Locate the cell with the specified text and output its (x, y) center coordinate. 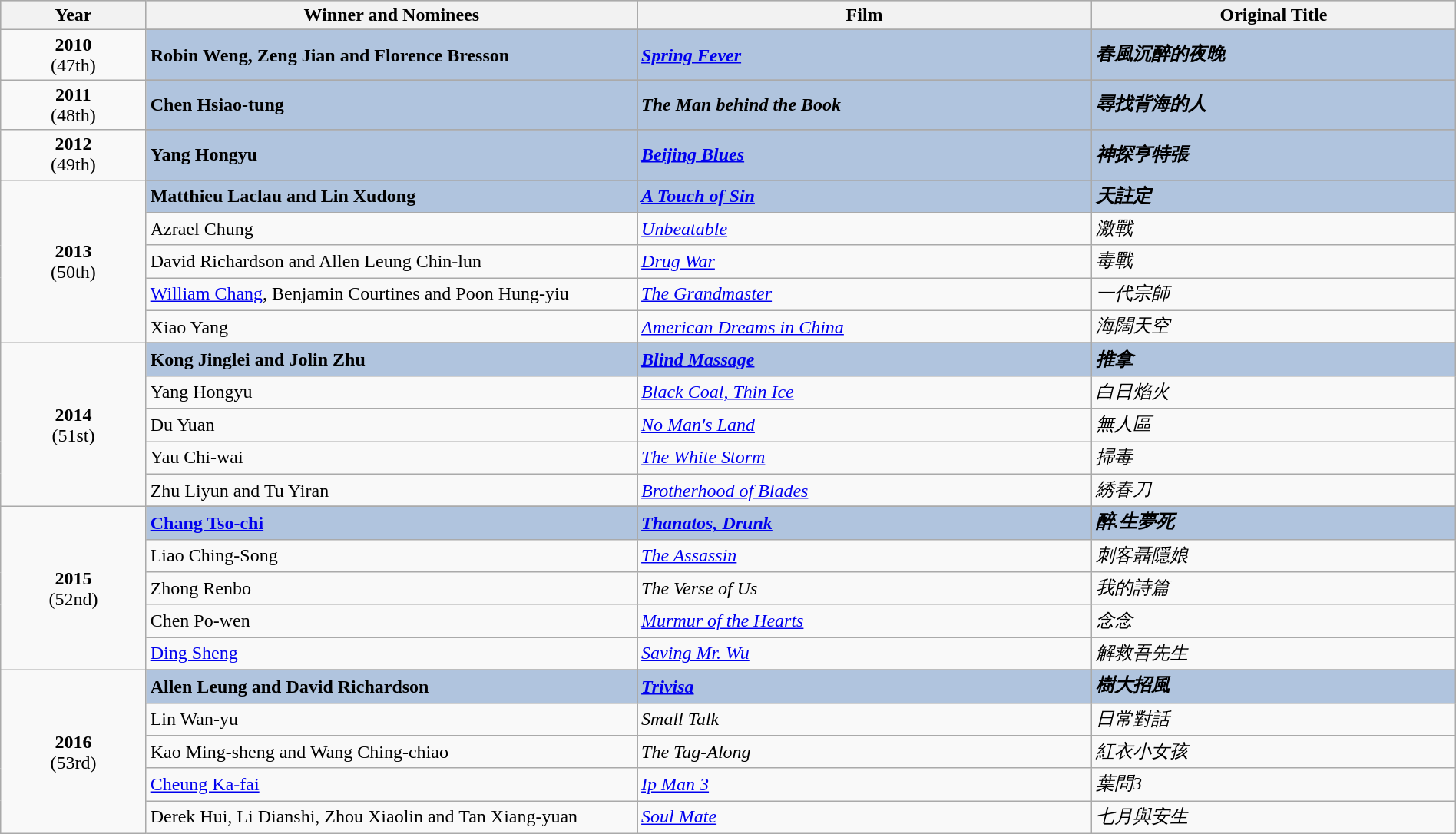
Spring Fever (865, 55)
激戰 (1274, 229)
2011(48th) (74, 104)
Blind Massage (865, 359)
Original Title (1274, 15)
刺客聶隱娘 (1274, 556)
Zhong Renbo (392, 588)
一代宗師 (1274, 295)
推拿 (1274, 359)
William Chang, Benjamin Courtines and Poon Hung-yiu (392, 295)
Derek Hui, Li Dianshi, Zhou Xiaolin and Tan Xiang-yuan (392, 817)
Azrael Chung (392, 229)
No Man's Land (865, 425)
Zhu Liyun and Tu Yiran (392, 490)
2016(53rd) (74, 751)
念念 (1274, 621)
The Man behind the Book (865, 104)
Ding Sheng (392, 654)
掃毒 (1274, 458)
尋找背海的人 (1274, 104)
Chen Po-wen (392, 621)
Saving Mr. Wu (865, 654)
春風沉醉的夜晚 (1274, 55)
Winner and Nominees (392, 15)
Soul Mate (865, 817)
Chen Hsiao-tung (392, 104)
海闊天空 (1274, 327)
Film (865, 15)
Kao Ming-sheng and Wang Ching-chiao (392, 753)
2014(51st) (74, 425)
Robin Weng, Zeng Jian and Florence Bresson (392, 55)
Thanatos, Drunk (865, 524)
天註定 (1274, 197)
我的詩篇 (1274, 588)
A Touch of Sin (865, 197)
American Dreams in China (865, 327)
Ip Man 3 (865, 785)
Chang Tso-chi (392, 524)
七月與安生 (1274, 817)
Yau Chi-wai (392, 458)
Liao Ching-Song (392, 556)
Xiao Yang (392, 327)
Lin Wan-yu (392, 719)
Trivisa (865, 687)
2013(50th) (74, 261)
紅衣小女孩 (1274, 753)
Allen Leung and David Richardson (392, 687)
2015(52nd) (74, 588)
醉.生夢死 (1274, 524)
The Verse of Us (865, 588)
Small Talk (865, 719)
白日焰火 (1274, 392)
Kong Jinglei and Jolin Zhu (392, 359)
The Assassin (865, 556)
Drug War (865, 261)
日常對話 (1274, 719)
Du Yuan (392, 425)
Matthieu Laclau and Lin Xudong (392, 197)
綉春刀 (1274, 490)
Murmur of the Hearts (865, 621)
Beijing Blues (865, 155)
Unbeatable (865, 229)
The White Storm (865, 458)
神探亨特張 (1274, 155)
葉問3 (1274, 785)
2012(49th) (74, 155)
The Grandmaster (865, 295)
解救吾先生 (1274, 654)
無人區 (1274, 425)
毒戰 (1274, 261)
The Tag-Along (865, 753)
2010(47th) (74, 55)
Brotherhood of Blades (865, 490)
Year (74, 15)
Cheung Ka-fai (392, 785)
樹大招風 (1274, 687)
Black Coal, Thin Ice (865, 392)
David Richardson and Allen Leung Chin-lun (392, 261)
